Output the (X, Y) coordinate of the center of the cell containing the given text.  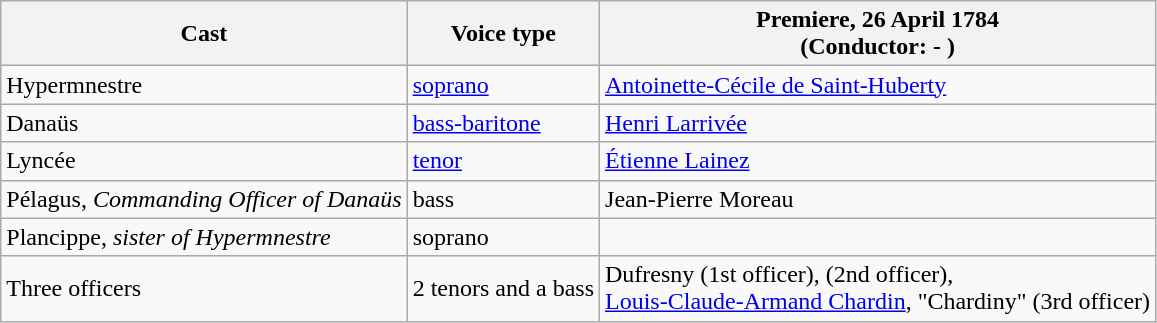
Antoinette-Cécile de Saint-Huberty (878, 85)
Hypermnestre (204, 85)
Henri Larrivée (878, 123)
Jean-Pierre Moreau (878, 199)
Plancippe, sister of Hypermnestre (204, 237)
tenor (503, 161)
bass-baritone (503, 123)
Pélagus, Commanding Officer of Danaüs (204, 199)
Danaüs (204, 123)
Cast (204, 34)
Étienne Lainez (878, 161)
Premiere, 26 April 1784(Conductor: - ) (878, 34)
Lyncée (204, 161)
Three officers (204, 288)
Dufresny (1st officer), (2nd officer),Louis-Claude-Armand Chardin, "Chardiny" (3rd officer) (878, 288)
Voice type (503, 34)
bass (503, 199)
2 tenors and a bass (503, 288)
